Pinpoint the cell where the given text exists, returning its [X, Y] midpoint coordinate. 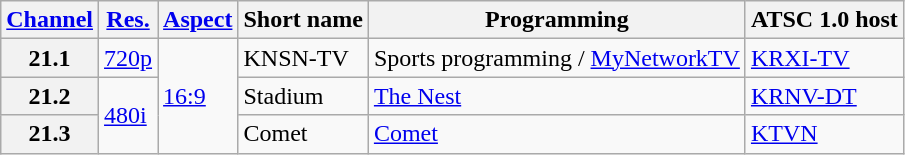
KRNV-DT [824, 96]
720p [128, 58]
Aspect [198, 20]
ATSC 1.0 host [824, 20]
480i [128, 115]
21.3 [50, 134]
The Nest [556, 96]
21.1 [50, 58]
Res. [128, 20]
Stadium [303, 96]
KRXI-TV [824, 58]
Channel [50, 20]
KNSN-TV [303, 58]
KTVN [824, 134]
Programming [556, 20]
Sports programming / MyNetworkTV [556, 58]
21.2 [50, 96]
16:9 [198, 96]
Short name [303, 20]
